Return (x, y) of the center of cell containing provided text 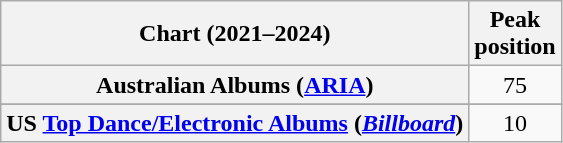
Chart (2021–2024) (235, 34)
US Top Dance/Electronic Albums (Billboard) (235, 123)
75 (515, 85)
10 (515, 123)
Peakposition (515, 34)
Australian Albums (ARIA) (235, 85)
